Identify which cell holds the provided text, then report its [X, Y] central coordinate. 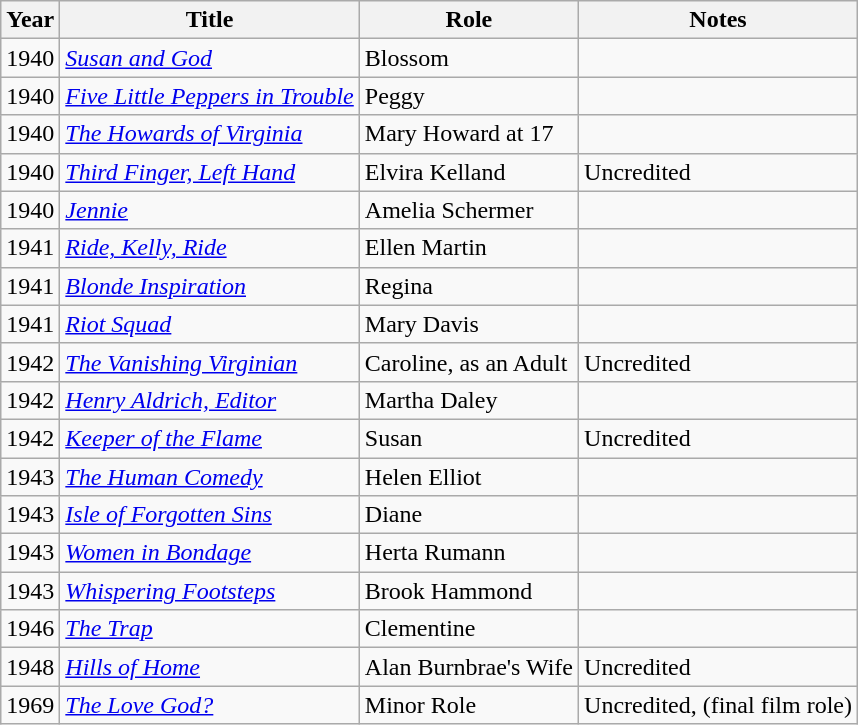
1948 [30, 667]
Blonde Inspiration [210, 286]
Peggy [468, 96]
Ellen Martin [468, 248]
Minor Role [468, 705]
Alan Burnbrae's Wife [468, 667]
Jennie [210, 210]
Herta Rumann [468, 553]
Helen Elliot [468, 477]
Women in Bondage [210, 553]
Brook Hammond [468, 591]
Mary Howard at 17 [468, 134]
Notes [718, 20]
Five Little Peppers in Trouble [210, 96]
Caroline, as an Adult [468, 362]
Isle of Forgotten Sins [210, 515]
Martha Daley [468, 400]
The Vanishing Virginian [210, 362]
Whispering Footsteps [210, 591]
The Love God? [210, 705]
1969 [30, 705]
Uncredited, (final film role) [718, 705]
Clementine [468, 629]
Role [468, 20]
1946 [30, 629]
Ride, Kelly, Ride [210, 248]
Elvira Kelland [468, 172]
The Human Comedy [210, 477]
Hills of Home [210, 667]
Blossom [468, 58]
Riot Squad [210, 324]
Amelia Schermer [468, 210]
Keeper of the Flame [210, 438]
Year [30, 20]
Susan and God [210, 58]
Henry Aldrich, Editor [210, 400]
Third Finger, Left Hand [210, 172]
The Trap [210, 629]
Mary Davis [468, 324]
Diane [468, 515]
The Howards of Virginia [210, 134]
Susan [468, 438]
Regina [468, 286]
Title [210, 20]
